Extract the [x, y] coordinate from the center of the cell holding the provided text.  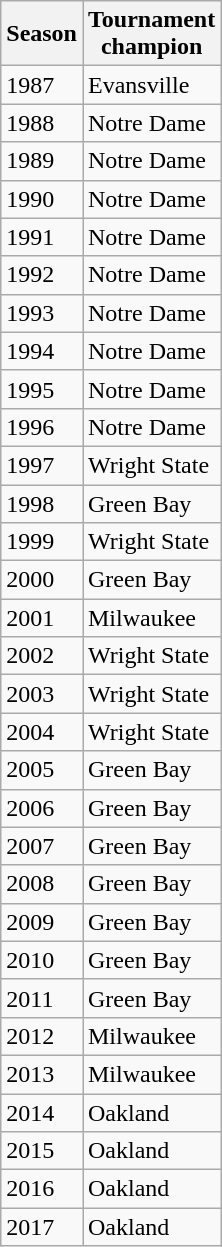
2012 [42, 1036]
1996 [42, 427]
2003 [42, 694]
2016 [42, 1189]
2002 [42, 656]
1993 [42, 313]
2013 [42, 1074]
1991 [42, 237]
2011 [42, 998]
1990 [42, 199]
2007 [42, 846]
2014 [42, 1113]
2000 [42, 580]
1995 [42, 389]
Evansville [151, 85]
1988 [42, 123]
1997 [42, 465]
2004 [42, 732]
1992 [42, 275]
2015 [42, 1151]
2001 [42, 618]
2017 [42, 1227]
1989 [42, 161]
Tournamentchampion [151, 34]
Season [42, 34]
2005 [42, 770]
1987 [42, 85]
2009 [42, 922]
1998 [42, 503]
2006 [42, 808]
2010 [42, 960]
1994 [42, 351]
2008 [42, 884]
1999 [42, 542]
